Find where the given text appears and provide that cell's center as [X, Y] coordinate. 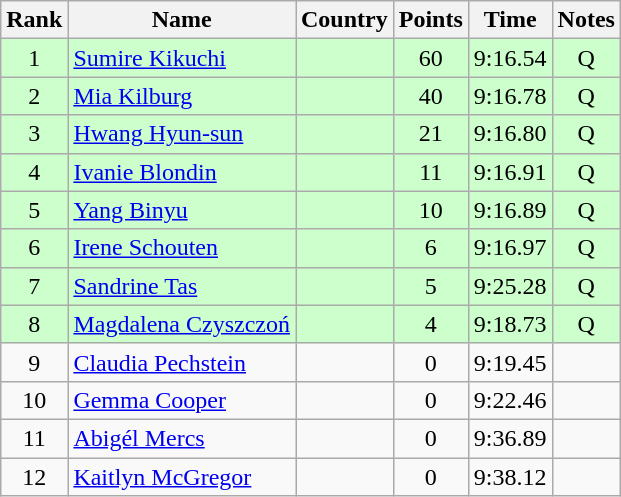
Claudia Pechstein [182, 362]
9:38.12 [510, 477]
Mia Kilburg [182, 96]
12 [34, 477]
9:19.45 [510, 362]
Yang Binyu [182, 210]
40 [430, 96]
Ivanie Blondin [182, 172]
9:18.73 [510, 324]
60 [430, 58]
Time [510, 20]
7 [34, 286]
Magdalena Czyszczoń [182, 324]
21 [430, 134]
Irene Schouten [182, 248]
8 [34, 324]
9:22.46 [510, 400]
9:16.54 [510, 58]
Points [430, 20]
9:36.89 [510, 438]
9 [34, 362]
Kaitlyn McGregor [182, 477]
Country [345, 20]
Abigél Mercs [182, 438]
Gemma Cooper [182, 400]
3 [34, 134]
9:16.78 [510, 96]
9:25.28 [510, 286]
9:16.97 [510, 248]
Sandrine Tas [182, 286]
9:16.80 [510, 134]
Name [182, 20]
1 [34, 58]
9:16.91 [510, 172]
Notes [586, 20]
Hwang Hyun-sun [182, 134]
Sumire Kikuchi [182, 58]
9:16.89 [510, 210]
Rank [34, 20]
2 [34, 96]
